Search for the cell housing the specified text and yield its (X, Y) center coordinate. 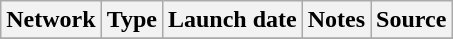
Network (51, 20)
Type (132, 20)
Notes (336, 20)
Launch date (232, 20)
Source (412, 20)
